For the text-containing cell, return its midpoint in (X, Y) coordinate format. 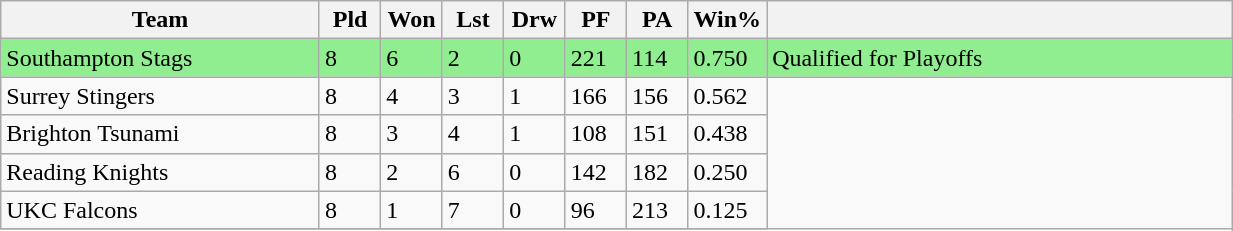
UKC Falcons (160, 210)
Drw (534, 20)
166 (596, 96)
Southampton Stags (160, 58)
Brighton Tsunami (160, 134)
0.250 (728, 172)
0.125 (728, 210)
7 (472, 210)
213 (658, 210)
114 (658, 58)
96 (596, 210)
108 (596, 134)
Reading Knights (160, 172)
0.438 (728, 134)
Win% (728, 20)
0.750 (728, 58)
PA (658, 20)
Surrey Stingers (160, 96)
Won (412, 20)
PF (596, 20)
Qualified for Playoffs (1000, 58)
221 (596, 58)
182 (658, 172)
Lst (472, 20)
151 (658, 134)
0.562 (728, 96)
156 (658, 96)
Pld (350, 20)
142 (596, 172)
Team (160, 20)
